Find where the given text appears and provide that cell's center as (X, Y) coordinate. 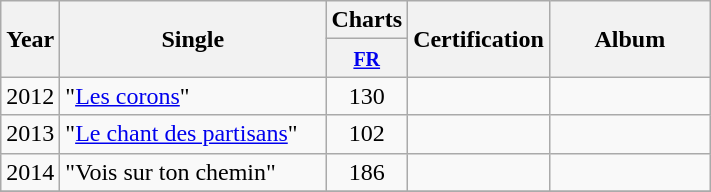
"Les corons" (193, 96)
2013 (30, 134)
FR (367, 58)
Charts (367, 20)
Certification (479, 39)
102 (367, 134)
130 (367, 96)
2012 (30, 96)
2014 (30, 172)
"Le chant des partisans" (193, 134)
186 (367, 172)
Single (193, 39)
Year (30, 39)
Album (630, 39)
"Vois sur ton chemin" (193, 172)
